Return [X, Y] of the center of cell containing provided text 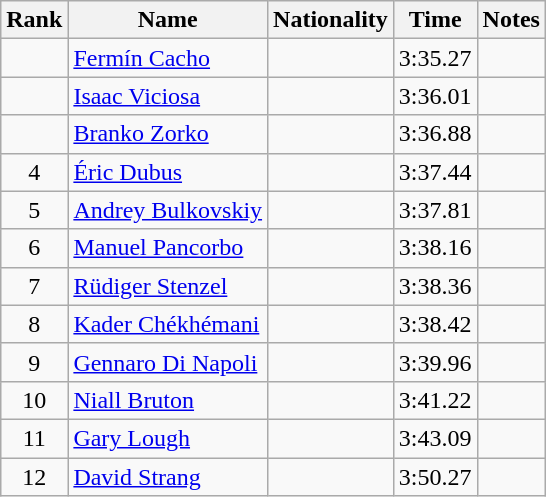
Rüdiger Stenzel [168, 286]
3:35.27 [435, 58]
Notes [511, 20]
4 [34, 172]
Gennaro Di Napoli [168, 362]
3:43.09 [435, 438]
3:41.22 [435, 400]
12 [34, 477]
3:37.44 [435, 172]
3:39.96 [435, 362]
10 [34, 400]
3:37.81 [435, 210]
8 [34, 324]
3:38.42 [435, 324]
Isaac Viciosa [168, 96]
Fermín Cacho [168, 58]
Rank [34, 20]
Éric Dubus [168, 172]
Kader Chékhémani [168, 324]
Andrey Bulkovskiy [168, 210]
5 [34, 210]
3:36.88 [435, 134]
Time [435, 20]
Gary Lough [168, 438]
3:36.01 [435, 96]
Manuel Pancorbo [168, 248]
Niall Bruton [168, 400]
11 [34, 438]
7 [34, 286]
3:50.27 [435, 477]
Branko Zorko [168, 134]
Nationality [331, 20]
3:38.36 [435, 286]
9 [34, 362]
David Strang [168, 477]
Name [168, 20]
6 [34, 248]
3:38.16 [435, 248]
